Locate the cell with the specified text and output its (x, y) center coordinate. 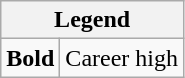
Bold (30, 58)
Legend (92, 20)
Career high (122, 58)
